Output the (x, y) coordinate of the center of the cell containing the given text.  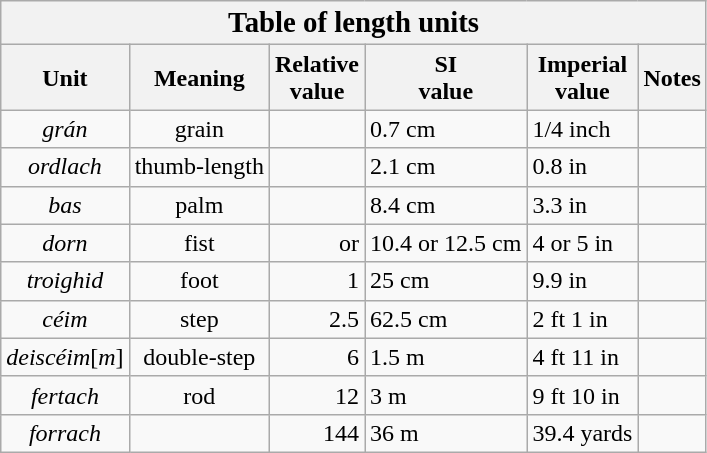
double-step (199, 357)
Imperialvalue (582, 78)
1 (318, 281)
bas (65, 205)
foot (199, 281)
9 ft 10 in (582, 395)
1/4 inch (582, 129)
0.7 cm (446, 129)
Meaning (199, 78)
thumb-length (199, 167)
troighid (65, 281)
36 m (446, 433)
SIvalue (446, 78)
144 (318, 433)
0.8 in (582, 167)
6 (318, 357)
fertach (65, 395)
dorn (65, 243)
Notes (672, 78)
39.4 yards (582, 433)
palm (199, 205)
4 or 5 in (582, 243)
3 m (446, 395)
forrach (65, 433)
2 ft 1 in (582, 319)
Table of length units (354, 23)
grán (65, 129)
grain (199, 129)
3.3 in (582, 205)
12 (318, 395)
1.5 m (446, 357)
10.4 or 12.5 cm (446, 243)
2.5 (318, 319)
or (318, 243)
Relativevalue (318, 78)
25 cm (446, 281)
4 ft 11 in (582, 357)
step (199, 319)
9.9 in (582, 281)
fist (199, 243)
Unit (65, 78)
rod (199, 395)
8.4 cm (446, 205)
ordlach (65, 167)
deiscéim[m] (65, 357)
2.1 cm (446, 167)
62.5 cm (446, 319)
céim (65, 319)
